Identify which cell holds the provided text, then report its [x, y] central coordinate. 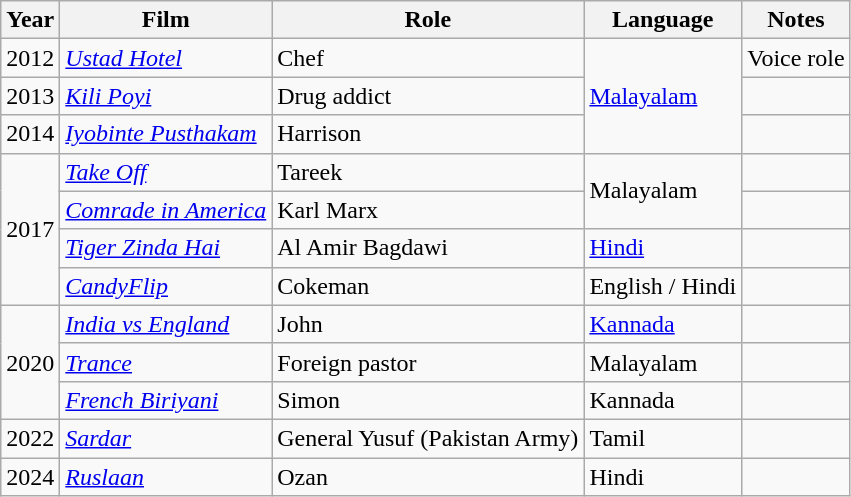
Ustad Hotel [166, 58]
English / Hindi [663, 286]
Take Off [166, 172]
Harrison [428, 134]
2022 [30, 438]
2024 [30, 477]
Simon [428, 400]
Drug addict [428, 96]
Iyobinte Pusthakam [166, 134]
Film [166, 20]
Cokeman [428, 286]
John [428, 324]
2012 [30, 58]
Notes [796, 20]
Comrade in America [166, 210]
Ruslaan [166, 477]
Sardar [166, 438]
Tareek [428, 172]
Year [30, 20]
French Biriyani [166, 400]
Trance [166, 362]
Role [428, 20]
2014 [30, 134]
Language [663, 20]
2017 [30, 229]
India vs England [166, 324]
Tamil [663, 438]
Chef [428, 58]
2020 [30, 362]
Voice role [796, 58]
General Yusuf (Pakistan Army) [428, 438]
Ozan [428, 477]
2013 [30, 96]
Foreign pastor [428, 362]
Al Amir Bagdawi [428, 248]
Karl Marx [428, 210]
Tiger Zinda Hai [166, 248]
Kili Poyi [166, 96]
CandyFlip [166, 286]
